Pinpoint the cell where the given text exists, returning its [X, Y] midpoint coordinate. 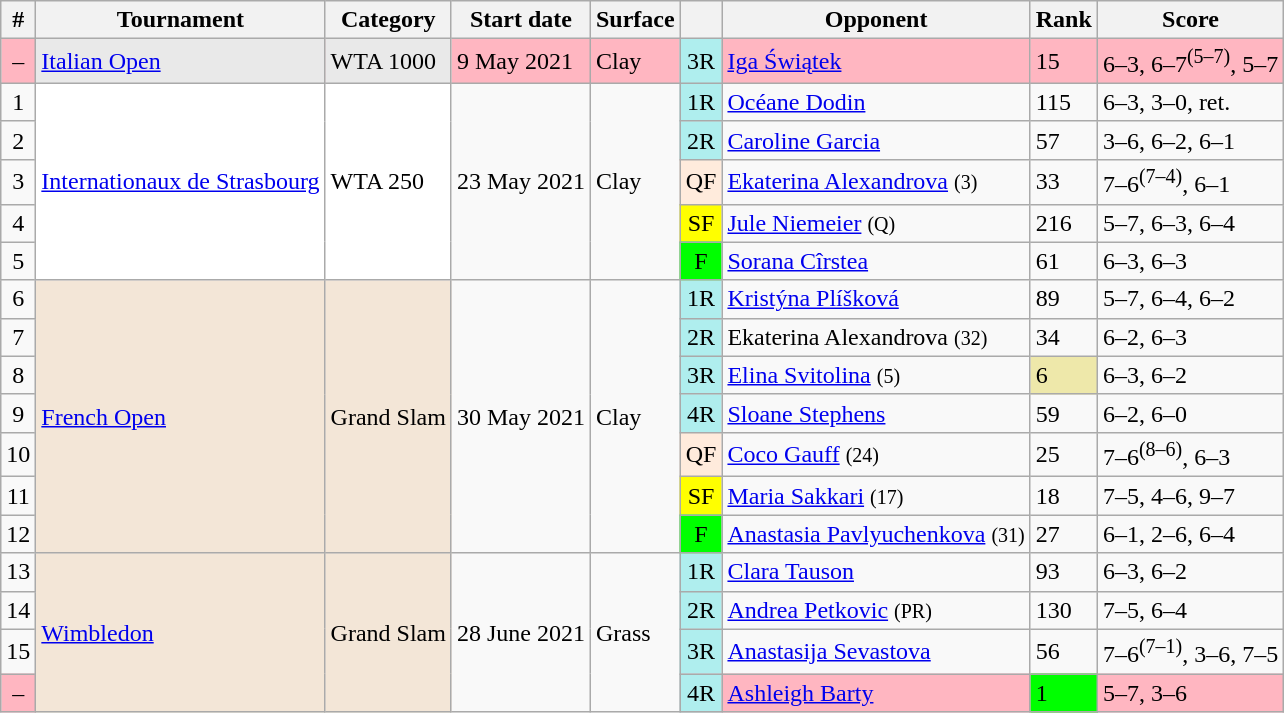
Opponent [876, 20]
Anastasija Sevastova [876, 652]
9 May 2021 [520, 62]
Sloane Stephens [876, 413]
7–5, 6–4 [1190, 610]
5–7, 6–3, 6–4 [1190, 223]
7–6(8–6), 6–3 [1190, 454]
2 [18, 140]
89 [1064, 299]
27 [1064, 534]
Océane Dodin [876, 102]
57 [1064, 140]
Italian Open [180, 62]
216 [1064, 223]
28 June 2021 [520, 632]
6–1, 2–6, 6–4 [1190, 534]
6–3, 3–0, ret. [1190, 102]
56 [1064, 652]
6–2, 6–0 [1190, 413]
Anastasia Pavlyuchenkova (31) [876, 534]
7–5, 4–6, 9–7 [1190, 496]
Rank [1064, 20]
130 [1064, 610]
61 [1064, 261]
7 [18, 337]
7–6(7–4), 6–1 [1190, 182]
Tournament [180, 20]
Iga Świątek [876, 62]
Sorana Cîrstea [876, 261]
12 [18, 534]
WTA 250 [388, 182]
5–7, 6–4, 6–2 [1190, 299]
Ekaterina Alexandrova (32) [876, 337]
Start date [520, 20]
3–6, 6–2, 6–1 [1190, 140]
34 [1064, 337]
115 [1064, 102]
4 [18, 223]
18 [1064, 496]
33 [1064, 182]
Surface [635, 20]
Ashleigh Barty [876, 693]
25 [1064, 454]
10 [18, 454]
7–6(7–1), 3–6, 7–5 [1190, 652]
6–3, 6–3 [1190, 261]
8 [18, 375]
Grass [635, 632]
Kristýna Plíšková [876, 299]
Caroline Garcia [876, 140]
5–7, 3–6 [1190, 693]
6–2, 6–3 [1190, 337]
Score [1190, 20]
30 May 2021 [520, 416]
# [18, 20]
9 [18, 413]
13 [18, 572]
Elina Svitolina (5) [876, 375]
6–3, 6–7(5–7), 5–7 [1190, 62]
3 [18, 182]
Coco Gauff (24) [876, 454]
59 [1064, 413]
Andrea Petkovic (PR) [876, 610]
5 [18, 261]
Internationaux de Strasbourg [180, 182]
Category [388, 20]
WTA 1000 [388, 62]
23 May 2021 [520, 182]
Clara Tauson [876, 572]
French Open [180, 416]
Maria Sakkari (17) [876, 496]
Ekaterina Alexandrova (3) [876, 182]
93 [1064, 572]
Wimbledon [180, 632]
Jule Niemeier (Q) [876, 223]
11 [18, 496]
14 [18, 610]
